Return (x, y) of the center of cell containing provided text 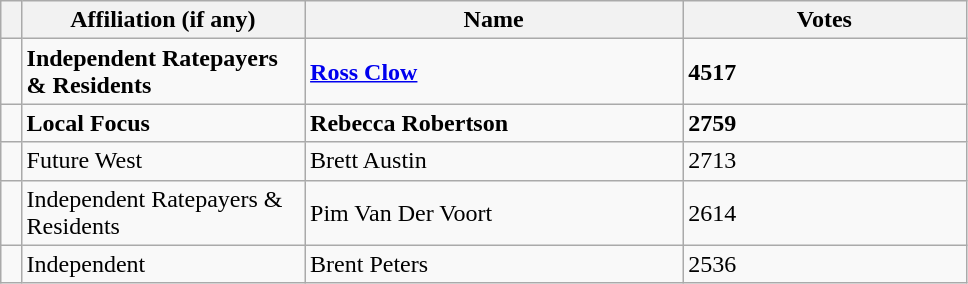
2713 (825, 161)
Local Focus (163, 123)
Name (494, 20)
2614 (825, 212)
Independent (163, 264)
Affiliation (if any) (163, 20)
Rebecca Robertson (494, 123)
4517 (825, 72)
Brett Austin (494, 161)
Votes (825, 20)
Pim Van Der Voort (494, 212)
2759 (825, 123)
Brent Peters (494, 264)
Future West (163, 161)
2536 (825, 264)
Ross Clow (494, 72)
